Find where the given text appears and provide that cell's center as [x, y] coordinate. 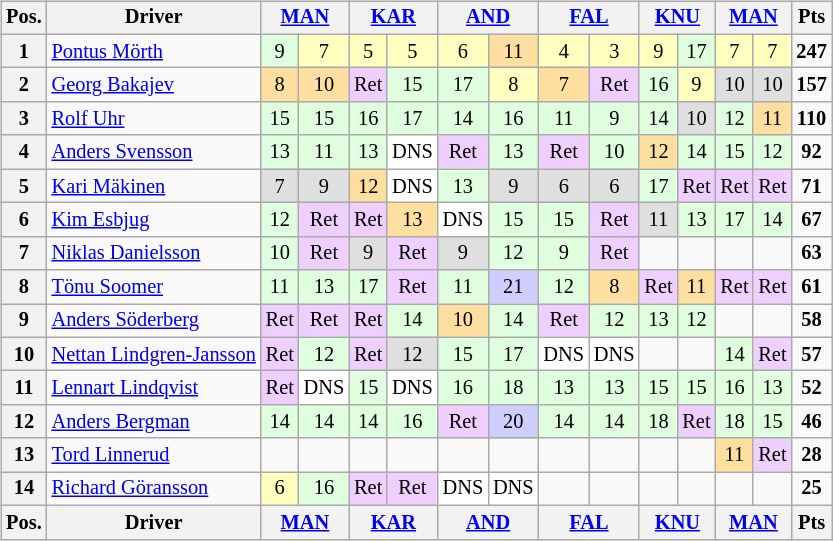
21 [513, 287]
Rolf Uhr [154, 119]
46 [811, 422]
Anders Bergman [154, 422]
Tord Linnerud [154, 455]
58 [811, 321]
Kari Mäkinen [154, 186]
110 [811, 119]
Nettan Lindgren-Jansson [154, 354]
28 [811, 455]
157 [811, 85]
Kim Esbjug [154, 220]
Niklas Danielsson [154, 253]
Tönu Soomer [154, 287]
Pontus Mörth [154, 51]
52 [811, 388]
92 [811, 152]
71 [811, 186]
25 [811, 489]
Anders Söderberg [154, 321]
1 [24, 51]
Anders Svensson [154, 152]
Richard Göransson [154, 489]
57 [811, 354]
67 [811, 220]
Lennart Lindqvist [154, 388]
61 [811, 287]
63 [811, 253]
247 [811, 51]
Georg Bakajev [154, 85]
20 [513, 422]
2 [24, 85]
